Locate the cell with the specified text and output its (x, y) center coordinate. 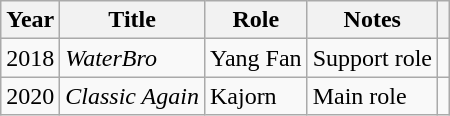
Role (256, 20)
WaterBro (132, 58)
Yang Fan (256, 58)
2018 (30, 58)
Support role (372, 58)
Kajorn (256, 96)
Year (30, 20)
Classic Again (132, 96)
Title (132, 20)
2020 (30, 96)
Main role (372, 96)
Notes (372, 20)
